From the cell containing the given text, extract its center point as [x, y] coordinate. 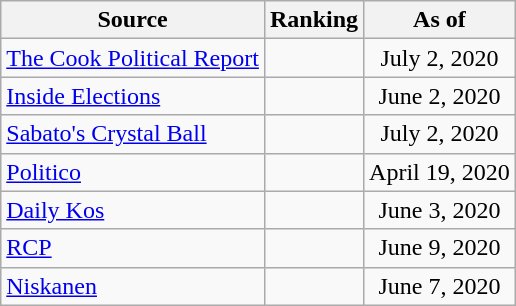
Sabato's Crystal Ball [133, 134]
Niskanen [133, 286]
June 7, 2020 [440, 286]
June 9, 2020 [440, 248]
Source [133, 20]
April 19, 2020 [440, 172]
RCP [133, 248]
Ranking [314, 20]
June 3, 2020 [440, 210]
Daily Kos [133, 210]
Politico [133, 172]
Inside Elections [133, 96]
June 2, 2020 [440, 96]
As of [440, 20]
The Cook Political Report [133, 58]
